Capture the cell that displays the provided text and extract its [X, Y] central coordinate. 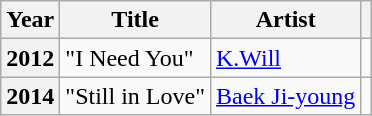
Artist [285, 20]
K.Will [285, 58]
2012 [30, 58]
"Still in Love" [136, 96]
"I Need You" [136, 58]
2014 [30, 96]
Baek Ji-young [285, 96]
Title [136, 20]
Year [30, 20]
